For the text-containing cell, return its midpoint in [x, y] coordinate format. 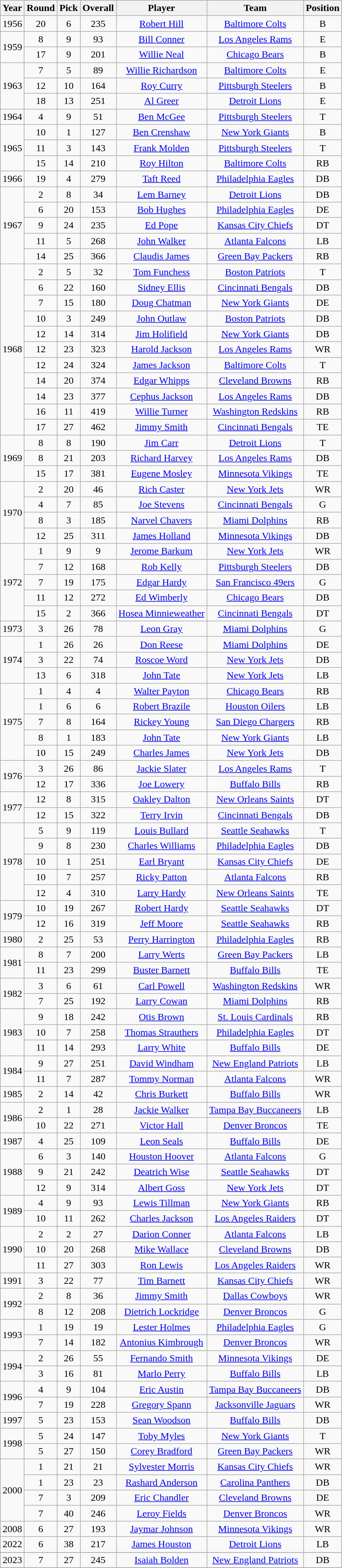
1965 [12, 148]
119 [98, 830]
John Outlaw [161, 318]
193 [98, 1529]
55 [98, 1358]
Rich Caster [161, 489]
Team [255, 8]
36 [98, 1296]
Richard Harvey [161, 458]
1981 [12, 963]
322 [98, 815]
Sidney Ellis [161, 287]
303 [98, 1265]
2023 [12, 1560]
2022 [12, 1544]
1983 [12, 1032]
Edgar Whipps [161, 380]
267 [98, 908]
St. Louis Cardinals [255, 1017]
Pick [68, 8]
Larry Werts [161, 955]
Taft Reed [161, 179]
201 [98, 55]
James Houston [161, 1544]
150 [98, 1451]
Rickey Young [161, 722]
200 [98, 955]
Oakley Dalton [161, 799]
318 [98, 675]
Lester Holmes [161, 1327]
Leon Gray [161, 629]
230 [98, 846]
28 [98, 1110]
1973 [12, 629]
Cephus Jackson [161, 396]
81 [98, 1374]
319 [98, 923]
Marlo Perry [161, 1374]
Bob Hughes [161, 210]
Toby Myles [161, 1435]
185 [98, 520]
1989 [12, 1211]
217 [98, 1544]
Leroy Fields [161, 1513]
85 [98, 505]
61 [98, 986]
Fernando Smith [161, 1358]
Albert Goss [161, 1188]
Willie Turner [161, 411]
Joe Stevens [161, 505]
Houston Oilers [255, 707]
262 [98, 1219]
246 [98, 1513]
Edgar Hardy [161, 582]
210 [98, 163]
1990 [12, 1250]
127 [98, 132]
78 [98, 629]
Houston Hoover [161, 1156]
1968 [12, 350]
Position [323, 8]
Earl Bryant [161, 861]
53 [98, 939]
Dietrich Lockridge [161, 1312]
Don Reese [161, 644]
Eugene Mosley [161, 474]
Leon Seals [161, 1141]
1993 [12, 1335]
Joe Lowery [161, 784]
Deatrich Wise [161, 1172]
Overall [98, 8]
Frank Molden [161, 148]
89 [98, 70]
Willie Richardson [161, 70]
Hosea Minnieweather [161, 613]
1974 [12, 660]
1969 [12, 458]
310 [98, 892]
Harold Jackson [161, 349]
Tim Barnett [161, 1281]
38 [68, 1544]
Jim Carr [161, 442]
Roy Hilton [161, 163]
147 [98, 1435]
209 [98, 1498]
Walter Payton [161, 691]
272 [98, 598]
Terry Irvin [161, 815]
Louis Bullard [161, 830]
Ricky Patton [161, 877]
1980 [12, 939]
1992 [12, 1304]
Robert Hill [161, 24]
Tommy Norman [161, 1079]
Larry Hardy [161, 892]
315 [98, 799]
Lewis Tillman [161, 1203]
1994 [12, 1366]
86 [98, 769]
51 [98, 117]
Mike Wallace [161, 1250]
2000 [12, 1490]
311 [98, 536]
175 [98, 582]
Robert Hardy [161, 908]
109 [98, 1141]
1986 [12, 1117]
104 [98, 1389]
Buster Barnett [161, 970]
Player [161, 8]
1977 [12, 807]
Carolina Panthers [255, 1482]
381 [98, 474]
Jim Holifield [161, 334]
Perry Harrington [161, 939]
419 [98, 411]
San Francisco 49ers [255, 582]
1984 [12, 1071]
74 [98, 660]
1978 [12, 861]
Jackie Slater [161, 769]
143 [98, 148]
Charles Williams [161, 846]
Victor Hall [161, 1125]
1956 [12, 24]
1982 [12, 994]
Roy Curry [161, 86]
Jerome Barkum [161, 551]
Al Greer [161, 101]
377 [98, 396]
Thomas Strauthers [161, 1032]
1996 [12, 1397]
Sylvester Morris [161, 1467]
271 [98, 1125]
279 [98, 179]
Jacksonville Jaguars [255, 1405]
Sean Woodson [161, 1420]
1987 [12, 1141]
1967 [12, 225]
1966 [12, 179]
Robert Brazile [161, 707]
Eric Austin [161, 1389]
180 [98, 303]
1998 [12, 1443]
Isaiah Bolden [161, 1560]
Year [12, 8]
Tom Funchess [161, 272]
Lem Barney [161, 194]
40 [68, 1513]
324 [98, 365]
32 [98, 272]
1997 [12, 1420]
Claudis James [161, 256]
1959 [12, 47]
190 [98, 442]
287 [98, 1079]
374 [98, 380]
Corey Bradford [161, 1451]
77 [98, 1281]
Otis Brown [161, 1017]
Jeff Moore [161, 923]
1979 [12, 916]
323 [98, 349]
Roscoe Word [161, 660]
James Jackson [161, 365]
462 [98, 427]
208 [98, 1312]
Bill Conner [161, 39]
Ben McGee [161, 117]
Rashard Anderson [161, 1482]
John Walker [161, 241]
1985 [12, 1094]
Chris Burkett [161, 1094]
Charles James [161, 753]
140 [98, 1156]
Larry White [161, 1048]
1964 [12, 117]
San Diego Chargers [255, 722]
Gregory Spann [161, 1405]
1963 [12, 86]
James Holland [161, 536]
1991 [12, 1281]
2008 [12, 1529]
Dallas Cowboys [255, 1296]
Charles Jackson [161, 1219]
Ron Lewis [161, 1265]
Narvel Chavers [161, 520]
Darion Conner [161, 1234]
245 [98, 1560]
160 [98, 287]
258 [98, 1032]
Jackie Walker [161, 1110]
257 [98, 877]
Eric Chandler [161, 1498]
Carl Powell [161, 986]
183 [98, 738]
1975 [12, 722]
203 [98, 458]
Willie Neal [161, 55]
42 [98, 1094]
1976 [12, 776]
Jaymar Johnson [161, 1529]
336 [98, 784]
1988 [12, 1172]
Rob Kelly [161, 567]
Round [41, 8]
168 [98, 567]
Doug Chatman [161, 303]
Antonius Kimbrough [161, 1343]
Ben Crenshaw [161, 132]
34 [98, 194]
Larry Cowan [161, 1001]
Ed Wimberly [161, 598]
Ed Pope [161, 225]
299 [98, 970]
1970 [12, 512]
182 [98, 1343]
1972 [12, 582]
David Windham [161, 1063]
293 [98, 1048]
46 [98, 489]
192 [98, 1001]
228 [98, 1405]
